Output the (x, y) coordinate of the center of the cell containing the given text.  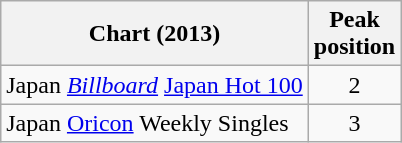
Japan Oricon Weekly Singles (155, 123)
2 (354, 85)
Peakposition (354, 34)
3 (354, 123)
Chart (2013) (155, 34)
Japan Billboard Japan Hot 100 (155, 85)
